Return the [X, Y] coordinate for the center point of the cell that contains the specified text.  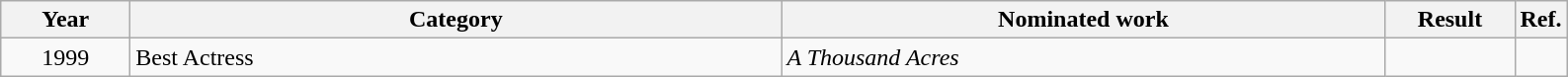
Result [1450, 20]
1999 [65, 57]
A Thousand Acres [1083, 57]
Year [65, 20]
Category [456, 20]
Nominated work [1083, 20]
Best Actress [456, 57]
Ref. [1541, 20]
